Identify which cell holds the provided text, then report its [X, Y] central coordinate. 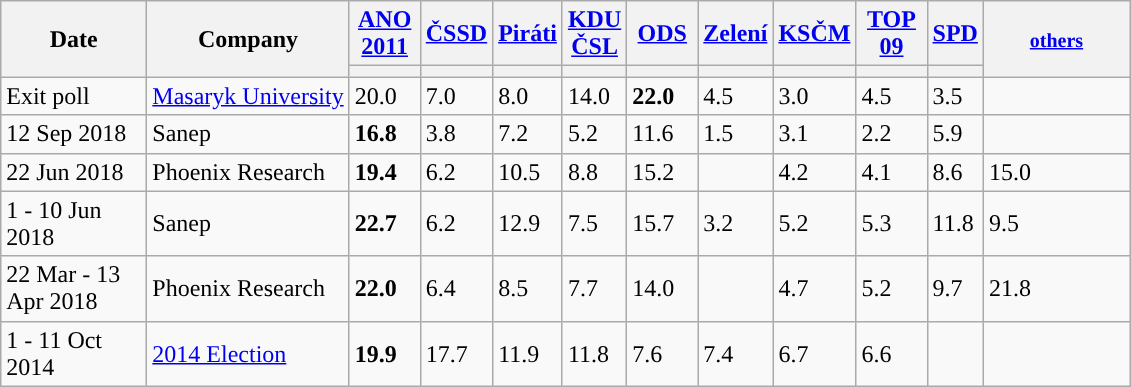
3.8 [456, 134]
6.6 [892, 354]
21.8 [1056, 288]
KSČM [814, 34]
SPD [955, 34]
Masaryk University [248, 96]
6.7 [814, 354]
3.2 [736, 224]
22.7 [384, 224]
4.2 [814, 172]
1.5 [736, 134]
7.5 [594, 224]
1 - 11 Oct 2014 [74, 354]
15.2 [662, 172]
9.5 [1056, 224]
9.7 [955, 288]
3.1 [814, 134]
11.9 [528, 354]
Piráti [528, 34]
7.4 [736, 354]
2014 Election [248, 354]
1 - 10 Jun 2018 [74, 224]
12.9 [528, 224]
16.8 [384, 134]
22 Jun 2018 [74, 172]
3.0 [814, 96]
4.1 [892, 172]
Company [248, 39]
ANO 2011 [384, 34]
17.7 [456, 354]
7.6 [662, 354]
10.5 [528, 172]
7.2 [528, 134]
11.6 [662, 134]
TOP 09 [892, 34]
8.0 [528, 96]
15.0 [1056, 172]
Date [74, 39]
Zelení [736, 34]
5.3 [892, 224]
2.2 [892, 134]
6.4 [456, 288]
19.4 [384, 172]
others [1056, 39]
15.7 [662, 224]
7.0 [456, 96]
20.0 [384, 96]
19.9 [384, 354]
7.7 [594, 288]
5.9 [955, 134]
8.6 [955, 172]
4.7 [814, 288]
KDUČSL [594, 34]
Exit poll [74, 96]
12 Sep 2018 [74, 134]
ČSSD [456, 34]
8.8 [594, 172]
ODS [662, 34]
8.5 [528, 288]
3.5 [955, 96]
22 Mar - 13 Apr 2018 [74, 288]
